Locate the cell with the specified text and output its (X, Y) center coordinate. 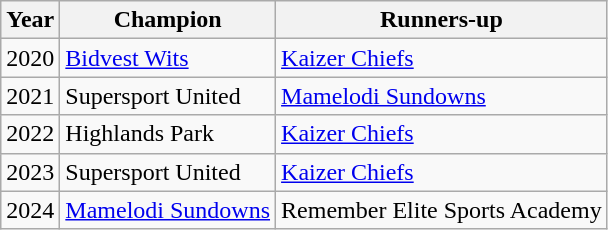
2024 (30, 210)
Bidvest Wits (168, 58)
2020 (30, 58)
Highlands Park (168, 134)
Year (30, 20)
Champion (168, 20)
2023 (30, 172)
2022 (30, 134)
Runners-up (442, 20)
Remember Elite Sports Academy (442, 210)
2021 (30, 96)
